Determine the (x, y) coordinate at the center of the cell enclosing the given text.  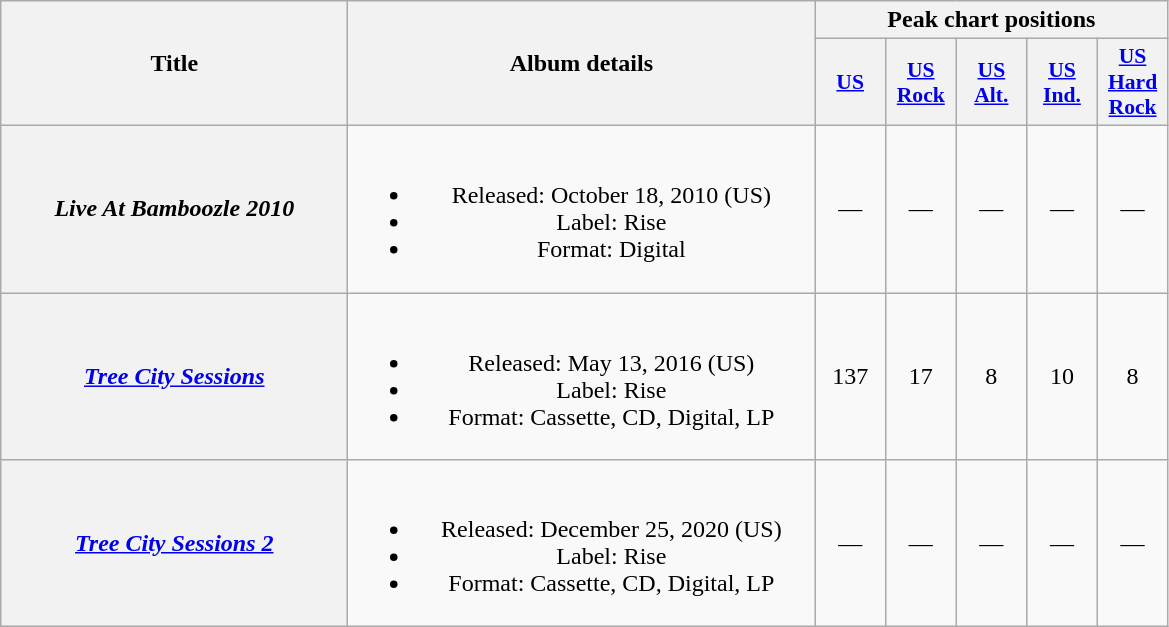
USRock (920, 82)
Live At Bamboozle 2010 (174, 208)
Title (174, 64)
Peak chart positions (992, 20)
Tree City Sessions 2 (174, 544)
Tree City Sessions (174, 376)
137 (850, 376)
Released: October 18, 2010 (US)Label: RiseFormat: Digital (582, 208)
US Alt. (992, 82)
Released: May 13, 2016 (US)Label: RiseFormat: Cassette, CD, Digital, LP (582, 376)
Album details (582, 64)
US (850, 82)
US Hard Rock (1132, 82)
10 (1062, 376)
US Ind. (1062, 82)
Released: December 25, 2020 (US)Label: RiseFormat: Cassette, CD, Digital, LP (582, 544)
17 (920, 376)
